Search for the cell housing the specified text and yield its [X, Y] center coordinate. 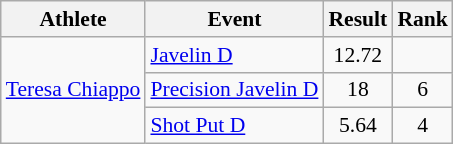
5.64 [358, 126]
12.72 [358, 55]
Javelin D [234, 55]
Athlete [74, 19]
Teresa Chiappo [74, 90]
Rank [422, 19]
Event [234, 19]
18 [358, 90]
6 [422, 90]
Shot Put D [234, 126]
Result [358, 19]
Precision Javelin D [234, 90]
4 [422, 126]
